Identify which cell holds the provided text, then report its [X, Y] central coordinate. 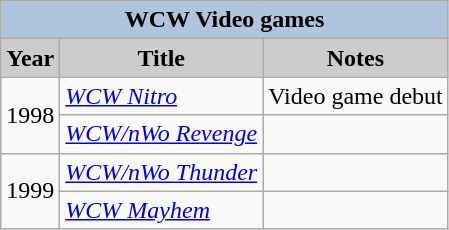
WCW/nWo Revenge [162, 134]
Notes [356, 58]
Year [30, 58]
WCW Nitro [162, 96]
WCW Mayhem [162, 210]
Video game debut [356, 96]
WCW/nWo Thunder [162, 172]
Title [162, 58]
1998 [30, 115]
1999 [30, 191]
WCW Video games [224, 20]
